Pinpoint the cell where the given text exists, returning its (X, Y) midpoint coordinate. 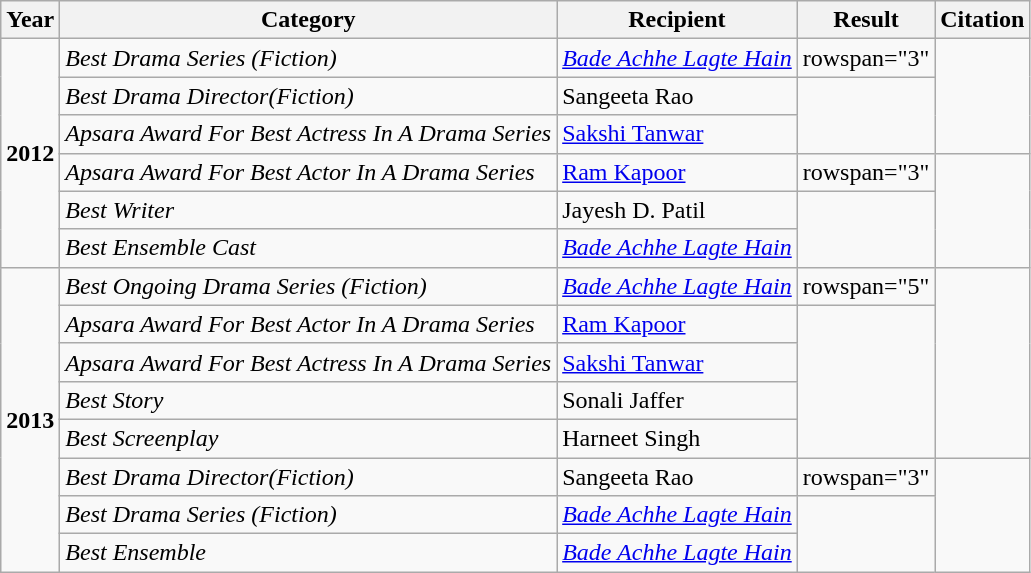
Recipient (678, 20)
Best Ensemble (308, 553)
rowspan="5" (866, 286)
Best Writer (308, 210)
Year (30, 20)
Best Ensemble Cast (308, 248)
Best Story (308, 400)
Sonali Jaffer (678, 400)
Harneet Singh (678, 438)
Category (308, 20)
Result (866, 20)
Best Screenplay (308, 438)
2012 (30, 153)
Jayesh D. Patil (678, 210)
2013 (30, 419)
Best Ongoing Drama Series (Fiction) (308, 286)
Citation (982, 20)
